Scan for the cell matching the given text and deliver its [x, y] coordinate at center. 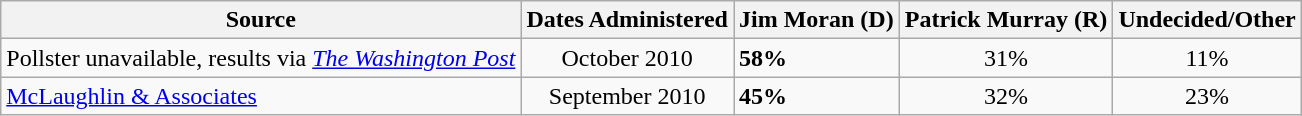
Dates Administered [628, 20]
32% [1006, 96]
September 2010 [628, 96]
Source [261, 20]
11% [1207, 58]
Pollster unavailable, results via The Washington Post [261, 58]
58% [817, 58]
Patrick Murray (R) [1006, 20]
31% [1006, 58]
McLaughlin & Associates [261, 96]
October 2010 [628, 58]
23% [1207, 96]
45% [817, 96]
Jim Moran (D) [817, 20]
Undecided/Other [1207, 20]
